Scan for the cell matching the given text and deliver its (x, y) coordinate at center. 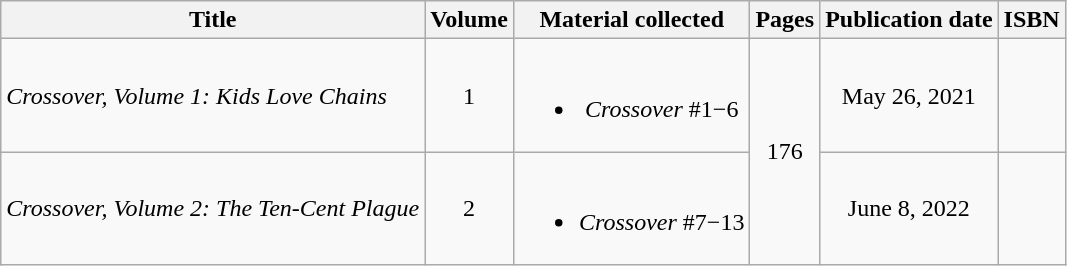
Crossover #7−13 (632, 208)
June 8, 2022 (909, 208)
ISBN (1032, 20)
2 (470, 208)
May 26, 2021 (909, 96)
Volume (470, 20)
Crossover #1−6 (632, 96)
Crossover, Volume 2: The Ten-Cent Plague (213, 208)
1 (470, 96)
Pages (785, 20)
176 (785, 152)
Crossover, Volume 1: Kids Love Chains (213, 96)
Publication date (909, 20)
Material collected (632, 20)
Title (213, 20)
